Extract the (X, Y) coordinate from the center of the cell holding the provided text.  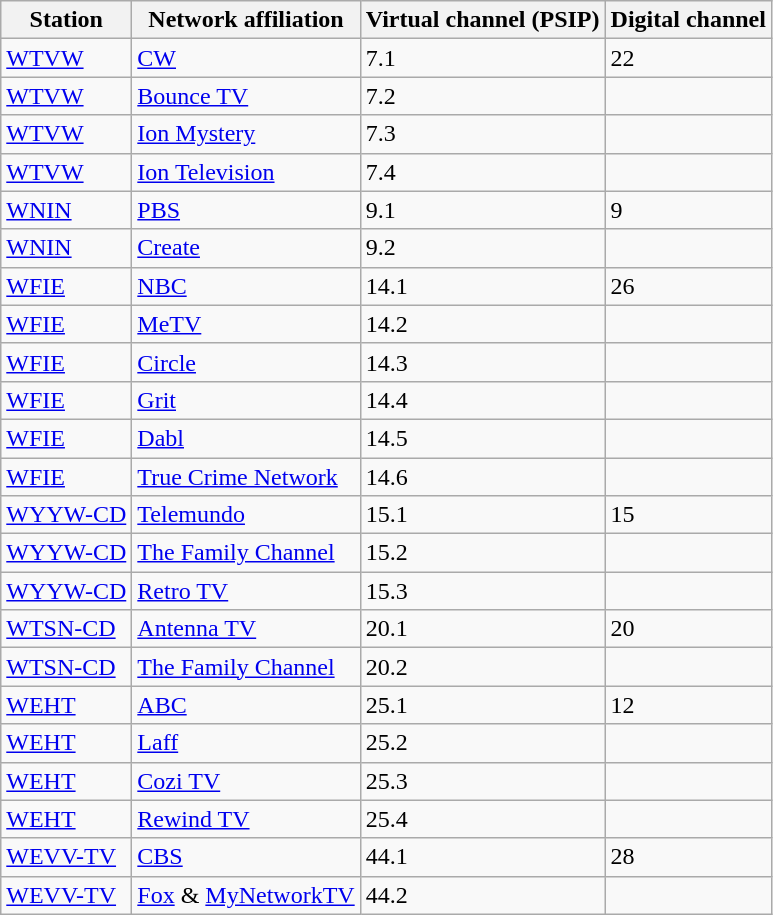
CBS (246, 857)
CW (246, 58)
Station (66, 20)
7.1 (482, 58)
Digital channel (688, 20)
Retro TV (246, 591)
Dabl (246, 438)
NBC (246, 286)
Ion Television (246, 172)
Fox & MyNetworkTV (246, 895)
7.4 (482, 172)
14.1 (482, 286)
44.1 (482, 857)
Grit (246, 400)
9.2 (482, 248)
14.4 (482, 400)
Network affiliation (246, 20)
15.3 (482, 591)
Virtual channel (PSIP) (482, 20)
28 (688, 857)
ABC (246, 705)
25.4 (482, 819)
44.2 (482, 895)
7.3 (482, 134)
12 (688, 705)
14.6 (482, 477)
14.3 (482, 362)
Circle (246, 362)
Ion Mystery (246, 134)
15 (688, 515)
20.2 (482, 667)
22 (688, 58)
Telemundo (246, 515)
15.2 (482, 553)
9 (688, 210)
25.1 (482, 705)
PBS (246, 210)
MeTV (246, 324)
Antenna TV (246, 629)
20.1 (482, 629)
25.2 (482, 743)
25.3 (482, 781)
14.5 (482, 438)
26 (688, 286)
Laff (246, 743)
7.2 (482, 96)
True Crime Network (246, 477)
Rewind TV (246, 819)
14.2 (482, 324)
Cozi TV (246, 781)
Bounce TV (246, 96)
Create (246, 248)
15.1 (482, 515)
20 (688, 629)
9.1 (482, 210)
